Return the (X, Y) coordinate for the center point of the cell that contains the specified text.  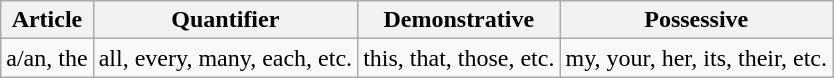
Possessive (696, 20)
Article (47, 20)
my, your, her, its, their, etc. (696, 58)
Quantifier (225, 20)
a/an, the (47, 58)
Demonstrative (459, 20)
all, every, many, each, etc. (225, 58)
this, that, those, etc. (459, 58)
